Output the [X, Y] coordinate of the center of the cell containing the given text.  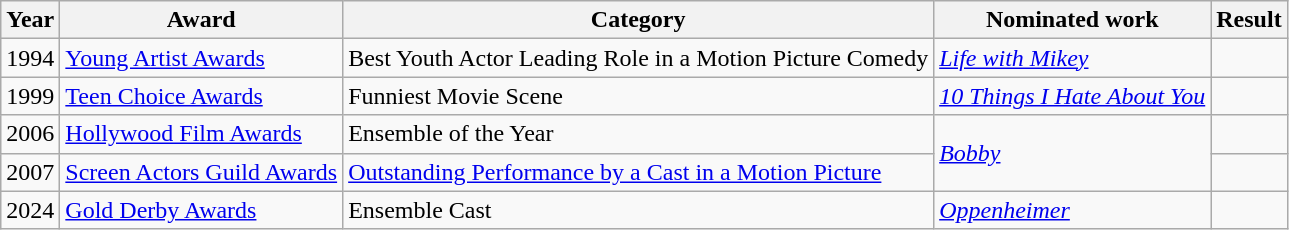
Life with Mikey [1072, 58]
Nominated work [1072, 20]
Young Artist Awards [202, 58]
10 Things I Hate About You [1072, 96]
2007 [30, 172]
Funniest Movie Scene [638, 96]
Screen Actors Guild Awards [202, 172]
Teen Choice Awards [202, 96]
Oppenheimer [1072, 210]
Ensemble of the Year [638, 134]
Ensemble Cast [638, 210]
1999 [30, 96]
Category [638, 20]
2024 [30, 210]
Result [1249, 20]
Hollywood Film Awards [202, 134]
2006 [30, 134]
Outstanding Performance by a Cast in a Motion Picture [638, 172]
Year [30, 20]
Best Youth Actor Leading Role in a Motion Picture Comedy [638, 58]
1994 [30, 58]
Bobby [1072, 153]
Award [202, 20]
Gold Derby Awards [202, 210]
